Pinpoint the cell where the given text exists, returning its (X, Y) midpoint coordinate. 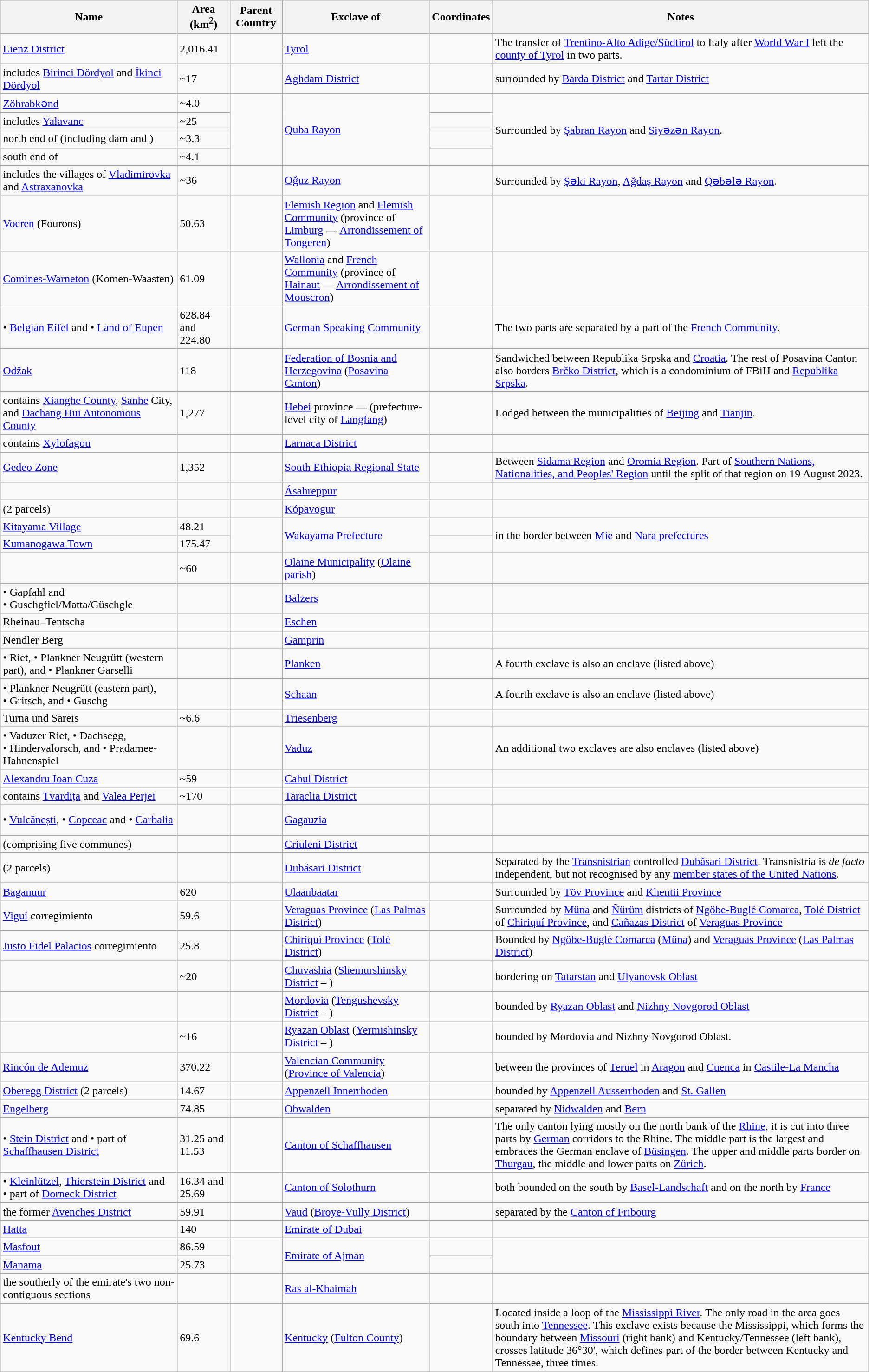
14.67 (203, 1091)
Engelberg (89, 1108)
includes the villages of Vladimirovka and Astraxanovka (89, 180)
~4.0 (203, 103)
in the border between Mie and Nara prefectures (681, 535)
Alexandru Ioan Cuza (89, 778)
Comines-Warneton (Komen-Waasten) (89, 279)
Hebei province — (prefecture-level city of Langfang) (356, 413)
Gamprin (356, 640)
the former Avenches District (89, 1211)
~170 (203, 796)
Ryazan Oblast (Yermishinsky District – ) (356, 1036)
1,352 (203, 467)
Appenzell Innerrhoden (356, 1091)
140 (203, 1229)
Emirate of Dubai (356, 1229)
118 (203, 370)
Rheinau–Tentscha (89, 622)
~20 (203, 976)
bounded by Appenzell Ausserrhoden and St. Gallen (681, 1091)
Turna und Sareis (89, 718)
separated by Nidwalden and Bern (681, 1108)
Hatta (89, 1229)
Rincón de Ademuz (89, 1067)
~3.3 (203, 139)
25.73 (203, 1265)
59.6 (203, 916)
south end of (89, 156)
• Riet, • Plankner Neugrütt (western part), and • Plankner Garselli (89, 664)
includes Yalavanc (89, 121)
Triesenberg (356, 718)
Area (km2) (203, 17)
Kentucky (Fulton County) (356, 1338)
Ásahreppur (356, 491)
Masfout (89, 1247)
north end of (including dam and ) (89, 139)
74.85 (203, 1108)
• Vulcănești, • Copceac and • Carbalia (89, 820)
the southerly of the emirate's two non-contiguous sections (89, 1289)
~17 (203, 79)
bordering on Tatarstan and Ulyanovsk Oblast (681, 976)
Gagauzia (356, 820)
An additional two exclaves are also enclaves (listed above) (681, 748)
Aghdam District (356, 79)
Ulaanbaatar (356, 892)
Chiriquí Province (Tolé District) (356, 946)
• Plankner Neugrütt (eastern part), • Gritsch, and • Guschg (89, 694)
~16 (203, 1036)
Odžak (89, 370)
Bounded by Ngöbe-Buglé Comarca (Müna) and Veraguas Province (Las Palmas District) (681, 946)
370.22 (203, 1067)
Taraclia District (356, 796)
Eschen (356, 622)
Ras al-Khaimah (356, 1289)
620 (203, 892)
59.91 (203, 1211)
Vaud (Broye-Vully District) (356, 1211)
Surrounded by Şabran Rayon and Siyəzən Rayon. (681, 130)
• Gapfahl and • Guschgfiel/Matta/Güschgle (89, 598)
~25 (203, 121)
31.25 and 11.53 (203, 1145)
Emirate of Ajman (356, 1256)
Voeren (Fourons) (89, 223)
Kentucky Bend (89, 1338)
Zöhrabkənd (89, 103)
Nendler Berg (89, 640)
16.34 and 25.69 (203, 1188)
• Belgian Eifel and • Land of Eupen (89, 327)
Oberegg District (2 parcels) (89, 1091)
Wallonia and French Community (province of Hainaut — Arrondissement of Mouscron) (356, 279)
Parent Country (256, 17)
Canton of Schaffhausen (356, 1145)
48.21 (203, 527)
(comprising five communes) (89, 844)
50.63 (203, 223)
Schaan (356, 694)
Mordovia (Tengushevsky District – ) (356, 1007)
separated by the Canton of Fribourg (681, 1211)
contains Xianghe County, Sanhe City, and Dachang Hui Autonomous County (89, 413)
Chuvashia (Shemurshinsky District – ) (356, 976)
Valencian Community (Province of Valencia) (356, 1067)
Coordinates (461, 17)
Obwalden (356, 1108)
Canton of Solothurn (356, 1188)
bounded by Ryazan Oblast and Nizhny Novgorod Oblast (681, 1007)
25.8 (203, 946)
• Kleinlützel, Thierstein District and • part of Dorneck District (89, 1188)
Planken (356, 664)
~6.6 (203, 718)
86.59 (203, 1247)
Kitayama Village (89, 527)
between the provinces of Teruel in Aragon and Cuenca in Castile-La Mancha (681, 1067)
Olaine Municipality (Olaine parish) (356, 568)
Justo Fidel Palacios corregimiento (89, 946)
• Vaduzer Riet, • Dachsegg, • Hindervalorsch, and • Pradamee-Hahnenspiel (89, 748)
Kópavogur (356, 509)
Larnaca District (356, 443)
Name (89, 17)
South Ethiopia Regional State (356, 467)
Exclave of (356, 17)
~4.1 (203, 156)
~59 (203, 778)
Flemish Region and Flemish Community (province of Limburg — Arrondissement of Tongeren) (356, 223)
Quba Rayon (356, 130)
German Speaking Community (356, 327)
The transfer of Trentino-Alto Adige/Südtirol to Italy after World War I left the county of Tyrol in two parts. (681, 48)
Surrounded by Töv Province and Khentii Province (681, 892)
Manama (89, 1265)
Viguí corregimiento (89, 916)
Lodged between the municipalities of Beijing and Tianjin. (681, 413)
Cahul District (356, 778)
Surrounded by Şəki Rayon, Ağdaş Rayon and Qəbələ Rayon. (681, 180)
Lienz District (89, 48)
Balzers (356, 598)
Criuleni District (356, 844)
surrounded by Barda District and Tartar District (681, 79)
61.09 (203, 279)
Baganuur (89, 892)
• Stein District and • part of Schaffhausen District (89, 1145)
Notes (681, 17)
Vaduz (356, 748)
175.47 (203, 544)
2,016.41 (203, 48)
both bounded on the south by Basel-Landschaft and on the north by France (681, 1188)
contains Xylofagou (89, 443)
Federation of Bosnia and Herzegovina (Posavina Canton) (356, 370)
Veraguas Province (Las Palmas District) (356, 916)
~60 (203, 568)
The two parts are separated by a part of the French Community. (681, 327)
Dubăsari District (356, 868)
Gedeo Zone (89, 467)
Wakayama Prefecture (356, 535)
1,277 (203, 413)
Tyrol (356, 48)
includes Birinci Dördyol and İkinci Dördyol (89, 79)
69.6 (203, 1338)
contains Tvardița and Valea Perjei (89, 796)
~36 (203, 180)
Surrounded by Müna and Ñürüm districts of Ngöbe-Buglé Comarca, Tolé District of Chiriquí Province, and Cañazas District of Veraguas Province (681, 916)
Oğuz Rayon (356, 180)
628.84 and 224.80 (203, 327)
Kumanogawa Town (89, 544)
bounded by Mordovia and Nizhny Novgorod Oblast. (681, 1036)
